Pinpoint the cell where the given text exists, returning its [X, Y] midpoint coordinate. 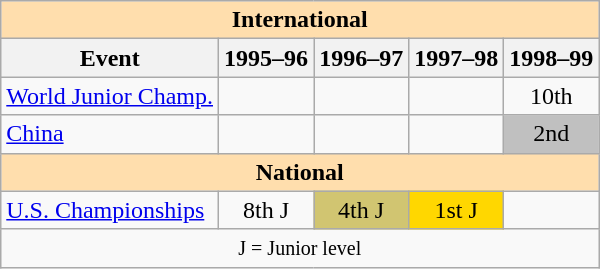
4th J [362, 210]
International [300, 20]
1995–96 [266, 58]
J = Junior level [300, 248]
10th [552, 96]
Event [110, 58]
National [300, 172]
1st J [456, 210]
1998–99 [552, 58]
2nd [552, 134]
China [110, 134]
1996–97 [362, 58]
8th J [266, 210]
U.S. Championships [110, 210]
1997–98 [456, 58]
World Junior Champ. [110, 96]
